From the cell containing the given text, extract its center point as (x, y) coordinate. 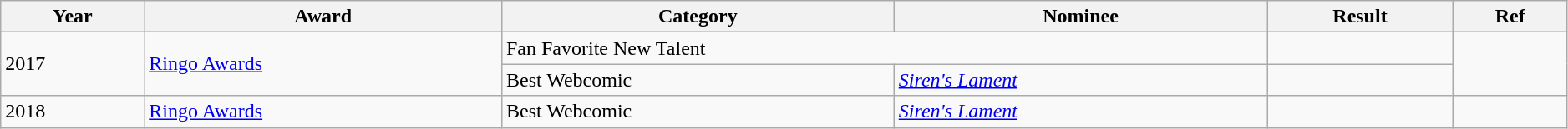
Category (698, 17)
Fan Favorite New Talent (884, 48)
Award (323, 17)
Result (1360, 17)
2018 (73, 112)
Nominee (1080, 17)
Year (73, 17)
Ref (1510, 17)
2017 (73, 64)
